Identify which cell holds the provided text, then report its [x, y] central coordinate. 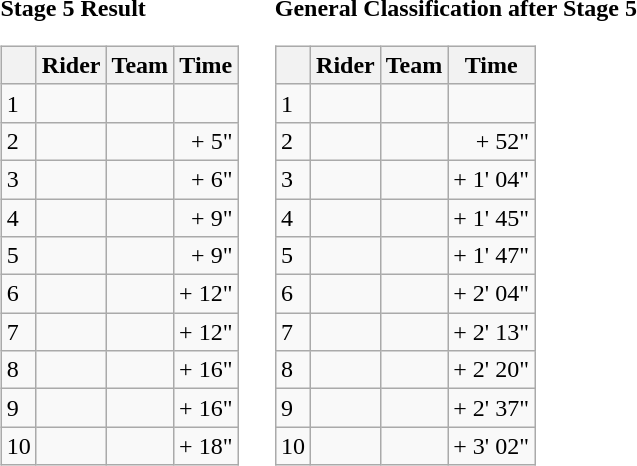
+ 3' 02" [492, 446]
+ 18" [206, 446]
+ 5" [206, 141]
+ 6" [206, 179]
+ 1' 04" [492, 179]
+ 2' 04" [492, 294]
+ 2' 13" [492, 332]
+ 2' 37" [492, 408]
+ 1' 45" [492, 217]
+ 52" [492, 141]
+ 2' 20" [492, 370]
+ 1' 47" [492, 256]
